For the text-containing cell, return its midpoint in (x, y) coordinate format. 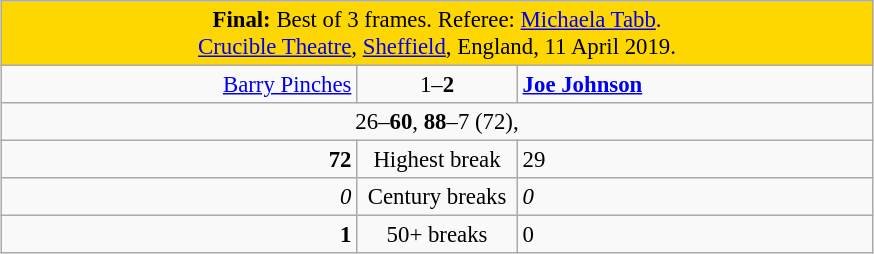
26–60, 88–7 (72), (437, 122)
Century breaks (438, 197)
72 (179, 160)
29 (695, 160)
50+ breaks (438, 235)
1–2 (438, 85)
Joe Johnson (695, 85)
1 (179, 235)
Barry Pinches (179, 85)
Final: Best of 3 frames. Referee: Michaela Tabb.Crucible Theatre, Sheffield, England, 11 April 2019. (437, 34)
Highest break (438, 160)
